For the text-containing cell, return its midpoint in (x, y) coordinate format. 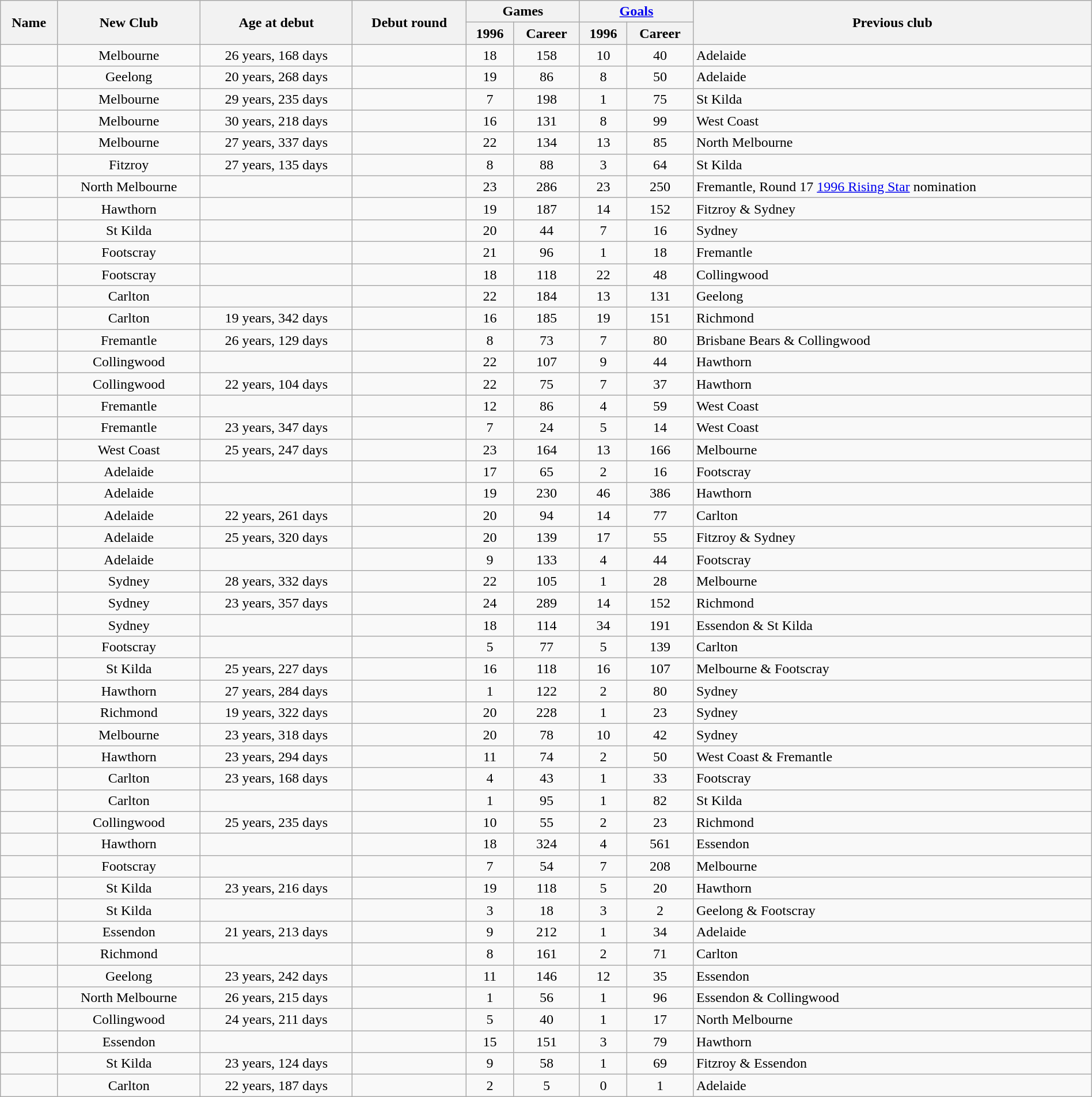
54 (547, 866)
212 (547, 932)
Age at debut (276, 22)
Essendon & Collingwood (892, 998)
286 (547, 187)
Fitzroy & Essendon (892, 1064)
185 (547, 318)
64 (660, 165)
21 (490, 252)
26 years, 215 days (276, 998)
37 (660, 384)
79 (660, 1042)
78 (547, 735)
Brisbane Bears & Collingwood (892, 340)
25 years, 320 days (276, 537)
134 (547, 143)
23 years, 357 days (276, 603)
250 (660, 187)
30 years, 218 days (276, 121)
88 (547, 165)
161 (547, 954)
Games (523, 12)
73 (547, 340)
19 years, 322 days (276, 713)
27 years, 337 days (276, 143)
23 years, 347 days (276, 428)
561 (660, 844)
71 (660, 954)
74 (547, 757)
289 (547, 603)
0 (603, 1085)
20 years, 268 days (276, 77)
95 (547, 800)
58 (547, 1064)
Fremantle, Round 17 1996 Rising Star nomination (892, 187)
105 (547, 581)
99 (660, 121)
25 years, 247 days (276, 450)
Essendon & St Kilda (892, 625)
386 (660, 494)
122 (547, 691)
208 (660, 866)
28 (660, 581)
19 years, 342 days (276, 318)
26 years, 168 days (276, 55)
59 (660, 406)
Goals (636, 12)
146 (547, 976)
West Coast & Fremantle (892, 757)
184 (547, 297)
28 years, 332 days (276, 581)
15 (490, 1042)
187 (547, 208)
23 years, 216 days (276, 888)
24 years, 211 days (276, 1020)
94 (547, 515)
Melbourne & Footscray (892, 669)
Fitzroy (129, 165)
Debut round (409, 22)
21 years, 213 days (276, 932)
27 years, 135 days (276, 165)
New Club (129, 22)
46 (603, 494)
85 (660, 143)
Previous club (892, 22)
198 (547, 99)
158 (547, 55)
35 (660, 976)
33 (660, 779)
25 years, 235 days (276, 822)
65 (547, 472)
25 years, 227 days (276, 669)
114 (547, 625)
56 (547, 998)
Name (29, 22)
27 years, 284 days (276, 691)
164 (547, 450)
23 years, 318 days (276, 735)
23 years, 124 days (276, 1064)
26 years, 129 days (276, 340)
82 (660, 800)
133 (547, 559)
230 (547, 494)
69 (660, 1064)
228 (547, 713)
22 years, 261 days (276, 515)
43 (547, 779)
42 (660, 735)
23 years, 168 days (276, 779)
48 (660, 275)
23 years, 294 days (276, 757)
191 (660, 625)
166 (660, 450)
324 (547, 844)
22 years, 187 days (276, 1085)
23 years, 242 days (276, 976)
29 years, 235 days (276, 99)
22 years, 104 days (276, 384)
Geelong & Footscray (892, 910)
